From the cell containing the given text, extract its center point as [x, y] coordinate. 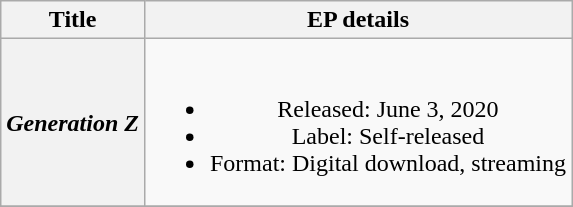
EP details [358, 20]
Released: June 3, 2020Label: Self-releasedFormat: Digital download, streaming [358, 122]
Generation Z [73, 122]
Title [73, 20]
